From the cell containing the given text, extract its center point as (X, Y) coordinate. 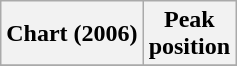
Peakposition (189, 34)
Chart (2006) (72, 34)
